Capture the cell that displays the provided text and extract its [X, Y] central coordinate. 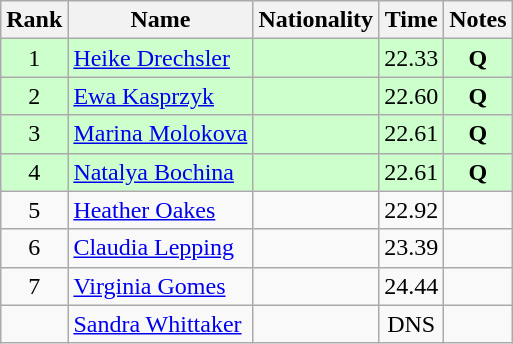
2 [34, 96]
6 [34, 248]
Heike Drechsler [160, 58]
Heather Oakes [160, 210]
4 [34, 172]
Natalya Bochina [160, 172]
22.33 [412, 58]
DNS [412, 324]
1 [34, 58]
Marina Molokova [160, 134]
Rank [34, 20]
Claudia Lepping [160, 248]
22.60 [412, 96]
5 [34, 210]
Ewa Kasprzyk [160, 96]
Notes [478, 20]
Sandra Whittaker [160, 324]
Name [160, 20]
24.44 [412, 286]
Nationality [316, 20]
Time [412, 20]
3 [34, 134]
22.92 [412, 210]
Virginia Gomes [160, 286]
7 [34, 286]
23.39 [412, 248]
